Capture the cell that displays the provided text and extract its (x, y) central coordinate. 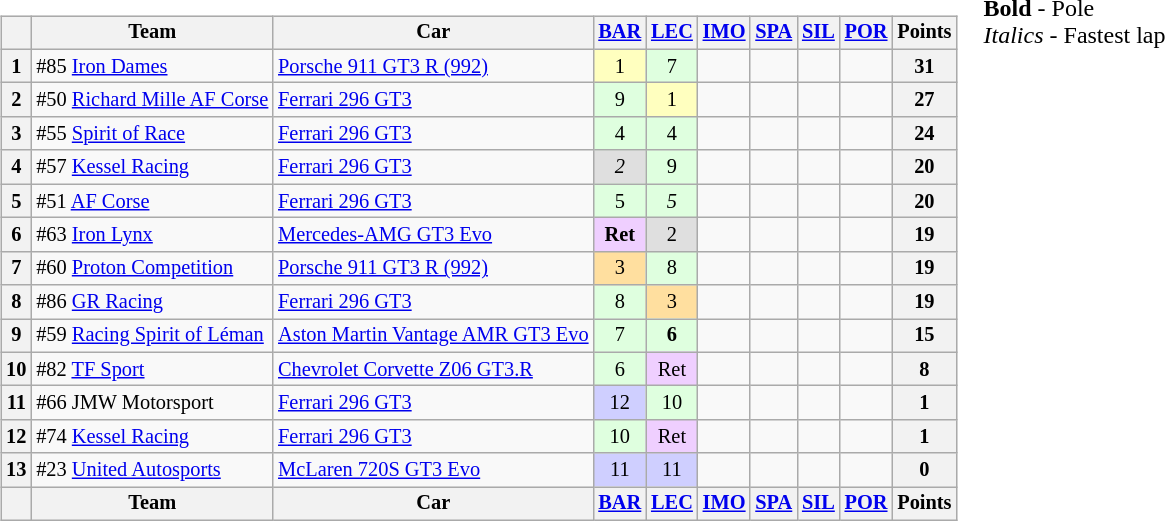
#23 United Autosports (152, 470)
#85 Iron Dames (152, 66)
#60 Proton Competition (152, 268)
31 (924, 66)
27 (924, 100)
Mercedes-AMG GT3 Evo (433, 235)
#55 Spirit of Race (152, 134)
Aston Martin Vantage AMR GT3 Evo (433, 336)
#51 AF Corse (152, 201)
#86 GR Racing (152, 302)
#82 TF Sport (152, 369)
0 (924, 470)
#50 Richard Mille AF Corse (152, 100)
#66 JMW Motorsport (152, 403)
McLaren 720S GT3 Evo (433, 470)
#57 Kessel Racing (152, 167)
15 (924, 336)
#74 Kessel Racing (152, 437)
#59 Racing Spirit of Léman (152, 336)
Chevrolet Corvette Z06 GT3.R (433, 369)
13 (16, 470)
#63 Iron Lynx (152, 235)
24 (924, 134)
